Pinpoint the cell where the given text exists, returning its [x, y] midpoint coordinate. 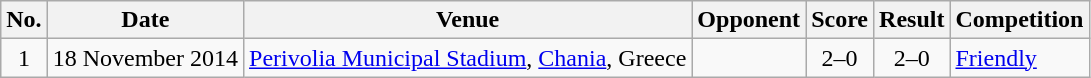
Opponent [749, 20]
Result [912, 20]
Perivolia Municipal Stadium, Chania, Greece [468, 58]
Score [840, 20]
No. [24, 20]
Competition [1020, 20]
Friendly [1020, 58]
1 [24, 58]
18 November 2014 [145, 58]
Venue [468, 20]
Date [145, 20]
